Capture the cell that displays the provided text and extract its (x, y) central coordinate. 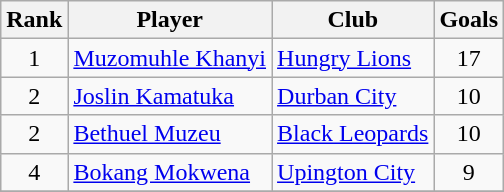
17 (469, 58)
Bokang Mokwena (170, 172)
Player (170, 20)
Muzomuhle Khanyi (170, 58)
Upington City (353, 172)
Club (353, 20)
9 (469, 172)
Hungry Lions (353, 58)
Durban City (353, 96)
Bethuel Muzeu (170, 134)
1 (34, 58)
Rank (34, 20)
Joslin Kamatuka (170, 96)
Black Leopards (353, 134)
4 (34, 172)
Goals (469, 20)
